Output the (X, Y) coordinate of the center of the cell containing the given text.  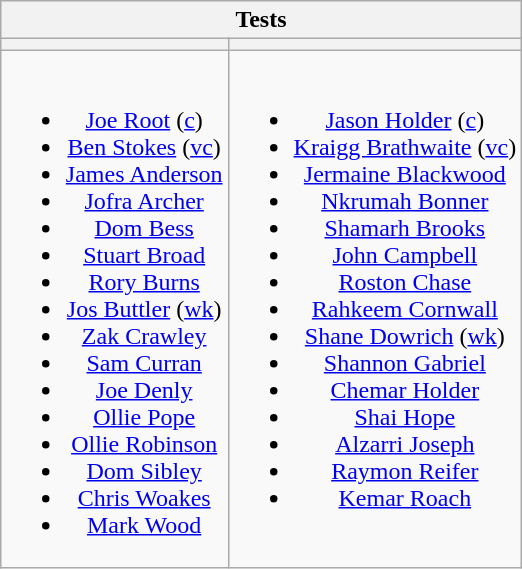
Tests (260, 20)
